Locate the cell with the specified text and output its (X, Y) center coordinate. 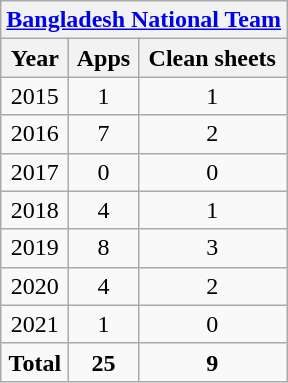
Bangladesh National Team (144, 20)
Year (35, 58)
2019 (35, 248)
3 (212, 248)
2018 (35, 210)
2016 (35, 134)
Total (35, 362)
25 (104, 362)
2015 (35, 96)
8 (104, 248)
2017 (35, 172)
Apps (104, 58)
Clean sheets (212, 58)
7 (104, 134)
2020 (35, 286)
9 (212, 362)
2021 (35, 324)
